Return [X, Y] of the center of cell containing provided text 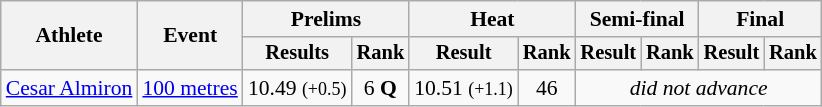
Semi-final [638, 19]
10.51 (+1.1) [464, 88]
Prelims [326, 19]
Event [190, 36]
Final [760, 19]
46 [547, 88]
Athlete [70, 36]
Results [298, 54]
6 Q [381, 88]
Heat [492, 19]
did not advance [699, 88]
100 metres [190, 88]
10.49 (+0.5) [298, 88]
Cesar Almiron [70, 88]
